Return the (X, Y) coordinate for the center point of the cell that contains the specified text.  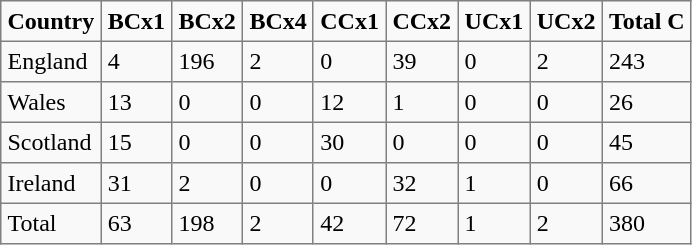
Total (51, 223)
13 (136, 102)
UCx1 (494, 21)
196 (208, 61)
26 (646, 102)
Country (51, 21)
12 (349, 102)
Ireland (51, 183)
380 (646, 223)
CCx2 (422, 21)
Wales (51, 102)
BCx2 (208, 21)
66 (646, 183)
UCx2 (566, 21)
BCx1 (136, 21)
BCx4 (278, 21)
Total C (646, 21)
63 (136, 223)
39 (422, 61)
243 (646, 61)
42 (349, 223)
31 (136, 183)
72 (422, 223)
198 (208, 223)
45 (646, 142)
15 (136, 142)
32 (422, 183)
Scotland (51, 142)
30 (349, 142)
CCx1 (349, 21)
England (51, 61)
4 (136, 61)
